Pinpoint the cell where the given text exists, returning its [X, Y] midpoint coordinate. 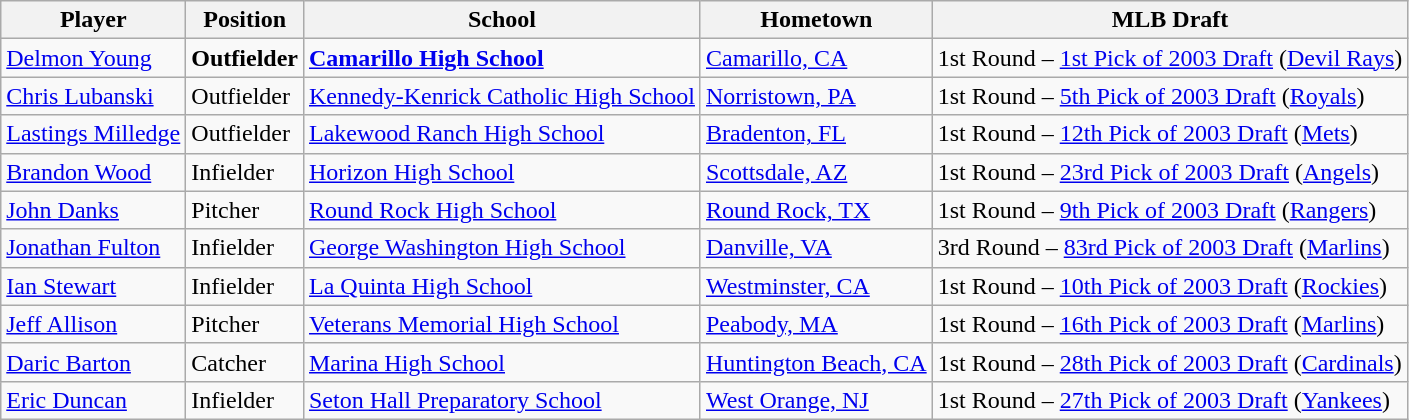
Bradenton, FL [816, 134]
1st Round – 16th Pick of 2003 Draft (Marlins) [1170, 324]
Brandon Wood [94, 172]
Danville, VA [816, 248]
1st Round – 1st Pick of 2003 Draft (Devil Rays) [1170, 58]
Eric Duncan [94, 400]
Horizon High School [502, 172]
Seton Hall Preparatory School [502, 400]
1st Round – 10th Pick of 2003 Draft (Rockies) [1170, 286]
Catcher [245, 362]
John Danks [94, 210]
Hometown [816, 20]
Scottsdale, AZ [816, 172]
Position [245, 20]
Kennedy-Kenrick Catholic High School [502, 96]
Camarillo High School [502, 58]
Jeff Allison [94, 324]
Peabody, MA [816, 324]
Huntington Beach, CA [816, 362]
Jonathan Fulton [94, 248]
1st Round – 9th Pick of 2003 Draft (Rangers) [1170, 210]
Player [94, 20]
Lakewood Ranch High School [502, 134]
George Washington High School [502, 248]
1st Round – 12th Pick of 2003 Draft (Mets) [1170, 134]
1st Round – 28th Pick of 2003 Draft (Cardinals) [1170, 362]
Westminster, CA [816, 286]
La Quinta High School [502, 286]
Delmon Young [94, 58]
Round Rock, TX [816, 210]
Round Rock High School [502, 210]
Marina High School [502, 362]
Chris Lubanski [94, 96]
West Orange, NJ [816, 400]
Camarillo, CA [816, 58]
Norristown, PA [816, 96]
Veterans Memorial High School [502, 324]
1st Round – 23rd Pick of 2003 Draft (Angels) [1170, 172]
School [502, 20]
Lastings Milledge [94, 134]
1st Round – 27th Pick of 2003 Draft (Yankees) [1170, 400]
Daric Barton [94, 362]
MLB Draft [1170, 20]
1st Round – 5th Pick of 2003 Draft (Royals) [1170, 96]
3rd Round – 83rd Pick of 2003 Draft (Marlins) [1170, 248]
Ian Stewart [94, 286]
